Provide the (X, Y) coordinate of the cell's center where the given text is located.  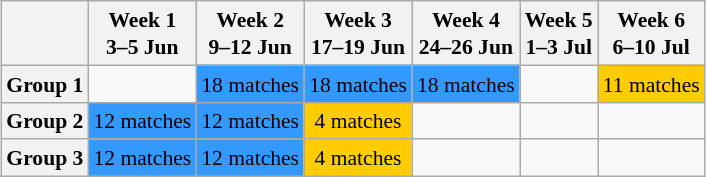
Week 13–5 Jun (142, 33)
Group 3 (44, 158)
Week 66–10 Jul (652, 33)
Group 1 (44, 84)
Week 424–26 Jun (466, 33)
Week 51–3 Jul (559, 33)
Week 29–12 Jun (250, 33)
Week 317–19 Jun (358, 33)
11 matches (652, 84)
Group 2 (44, 120)
